Scan for the cell matching the given text and deliver its (x, y) coordinate at center. 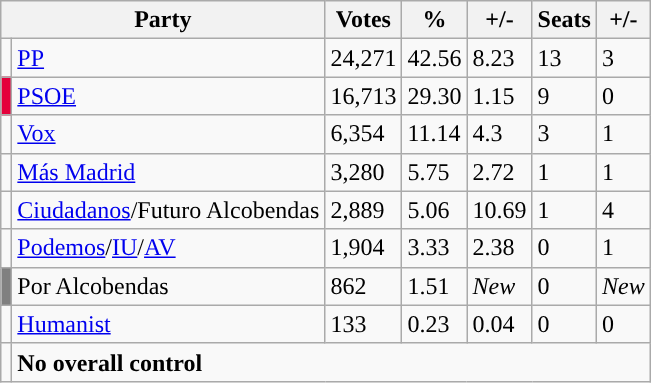
Ciudadanos/Futuro Alcobendas (168, 210)
862 (364, 286)
0.23 (434, 324)
Seats (564, 20)
10.69 (500, 210)
4 (623, 210)
No overall control (331, 362)
6,354 (364, 134)
133 (364, 324)
3.33 (434, 248)
8.23 (500, 58)
Humanist (168, 324)
11.14 (434, 134)
24,271 (364, 58)
9 (564, 96)
Más Madrid (168, 172)
Party (163, 20)
Por Alcobendas (168, 286)
16,713 (364, 96)
2,889 (364, 210)
0.04 (500, 324)
Vox (168, 134)
Votes (364, 20)
5.75 (434, 172)
5.06 (434, 210)
29.30 (434, 96)
1,904 (364, 248)
1.51 (434, 286)
2.72 (500, 172)
2.38 (500, 248)
1.15 (500, 96)
Podemos/IU/AV (168, 248)
13 (564, 58)
% (434, 20)
42.56 (434, 58)
3,280 (364, 172)
PP (168, 58)
PSOE (168, 96)
4.3 (500, 134)
